Return the (x, y) coordinate for the center point of the cell that contains the specified text.  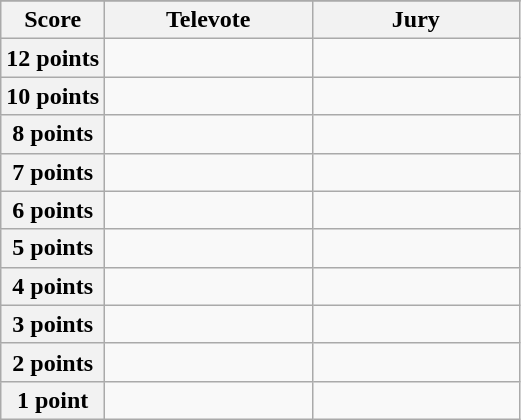
Score (53, 20)
7 points (53, 172)
5 points (53, 248)
4 points (53, 286)
1 point (53, 400)
3 points (53, 324)
10 points (53, 96)
Televote (209, 20)
8 points (53, 134)
6 points (53, 210)
2 points (53, 362)
12 points (53, 58)
Jury (416, 20)
